Pinpoint the cell where the given text exists, returning its (x, y) midpoint coordinate. 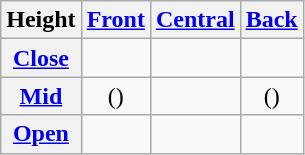
Front (116, 20)
Open (41, 134)
Central (195, 20)
Back (272, 20)
Height (41, 20)
Mid (41, 96)
Close (41, 58)
